Locate the cell with the specified text and output its [X, Y] center coordinate. 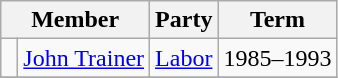
Labor [184, 58]
John Trainer [84, 58]
Member [76, 20]
Term [278, 20]
1985–1993 [278, 58]
Party [184, 20]
